Determine the (X, Y) coordinate at the center of the cell enclosing the given text.  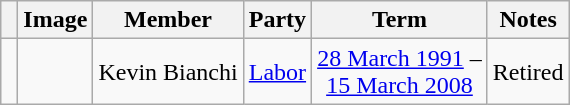
Party (277, 20)
Labor (277, 72)
28 March 1991 – 15 March 2008 (400, 72)
Retired (528, 72)
Notes (528, 20)
Kevin Bianchi (168, 72)
Term (400, 20)
Member (168, 20)
Image (56, 20)
